Determine the [x, y] coordinate at the center of the cell enclosing the given text.  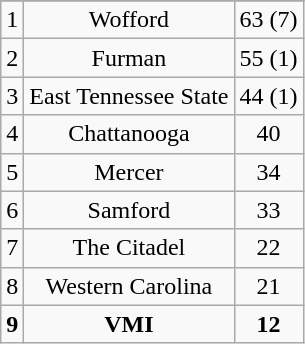
63 (7) [268, 20]
55 (1) [268, 58]
Furman [129, 58]
21 [268, 286]
34 [268, 172]
Western Carolina [129, 286]
12 [268, 324]
Wofford [129, 20]
3 [12, 96]
40 [268, 134]
Chattanooga [129, 134]
6 [12, 210]
VMI [129, 324]
44 (1) [268, 96]
Mercer [129, 172]
4 [12, 134]
7 [12, 248]
33 [268, 210]
2 [12, 58]
Samford [129, 210]
9 [12, 324]
The Citadel [129, 248]
22 [268, 248]
East Tennessee State [129, 96]
8 [12, 286]
5 [12, 172]
1 [12, 20]
